From the cell containing the given text, extract its center point as [x, y] coordinate. 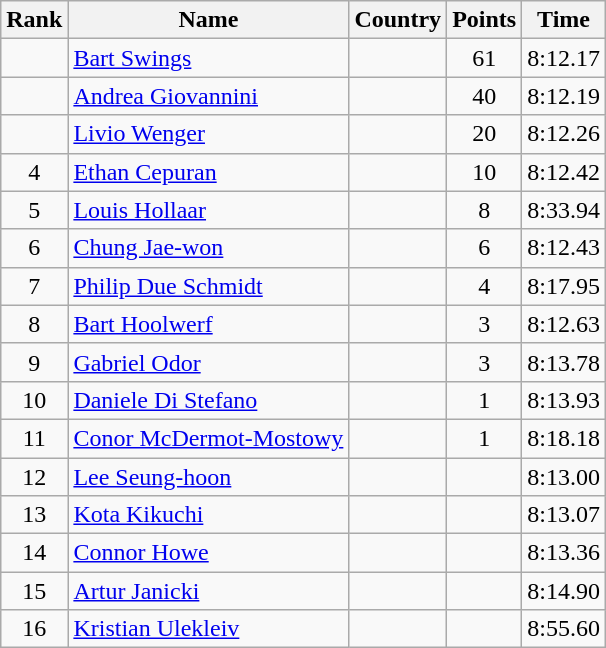
5 [34, 210]
Country [398, 20]
Artur Janicki [208, 591]
Andrea Giovannini [208, 96]
Name [208, 20]
7 [34, 286]
61 [484, 58]
8:12.42 [564, 172]
8:12.26 [564, 134]
8:13.07 [564, 515]
16 [34, 629]
8:17.95 [564, 286]
Kristian Ulekleiv [208, 629]
Philip Due Schmidt [208, 286]
Points [484, 20]
8:14.90 [564, 591]
8:13.00 [564, 477]
Kota Kikuchi [208, 515]
Lee Seung-hoon [208, 477]
13 [34, 515]
8:13.36 [564, 553]
8:33.94 [564, 210]
Bart Hoolwerf [208, 324]
8:12.19 [564, 96]
Livio Wenger [208, 134]
Bart Swings [208, 58]
11 [34, 438]
Connor Howe [208, 553]
Chung Jae-won [208, 248]
8:12.43 [564, 248]
14 [34, 553]
Louis Hollaar [208, 210]
8:12.17 [564, 58]
9 [34, 362]
8:18.18 [564, 438]
15 [34, 591]
40 [484, 96]
12 [34, 477]
Gabriel Odor [208, 362]
20 [484, 134]
8:13.93 [564, 400]
Daniele Di Stefano [208, 400]
Rank [34, 20]
8:12.63 [564, 324]
Ethan Cepuran [208, 172]
8:13.78 [564, 362]
8:55.60 [564, 629]
Time [564, 20]
Conor McDermot-Mostowy [208, 438]
